Output the (X, Y) coordinate of the center of the cell containing the given text.  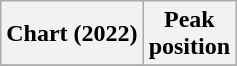
Peakposition (189, 34)
Chart (2022) (72, 34)
